Find where the given text appears and provide that cell's center as [X, Y] coordinate. 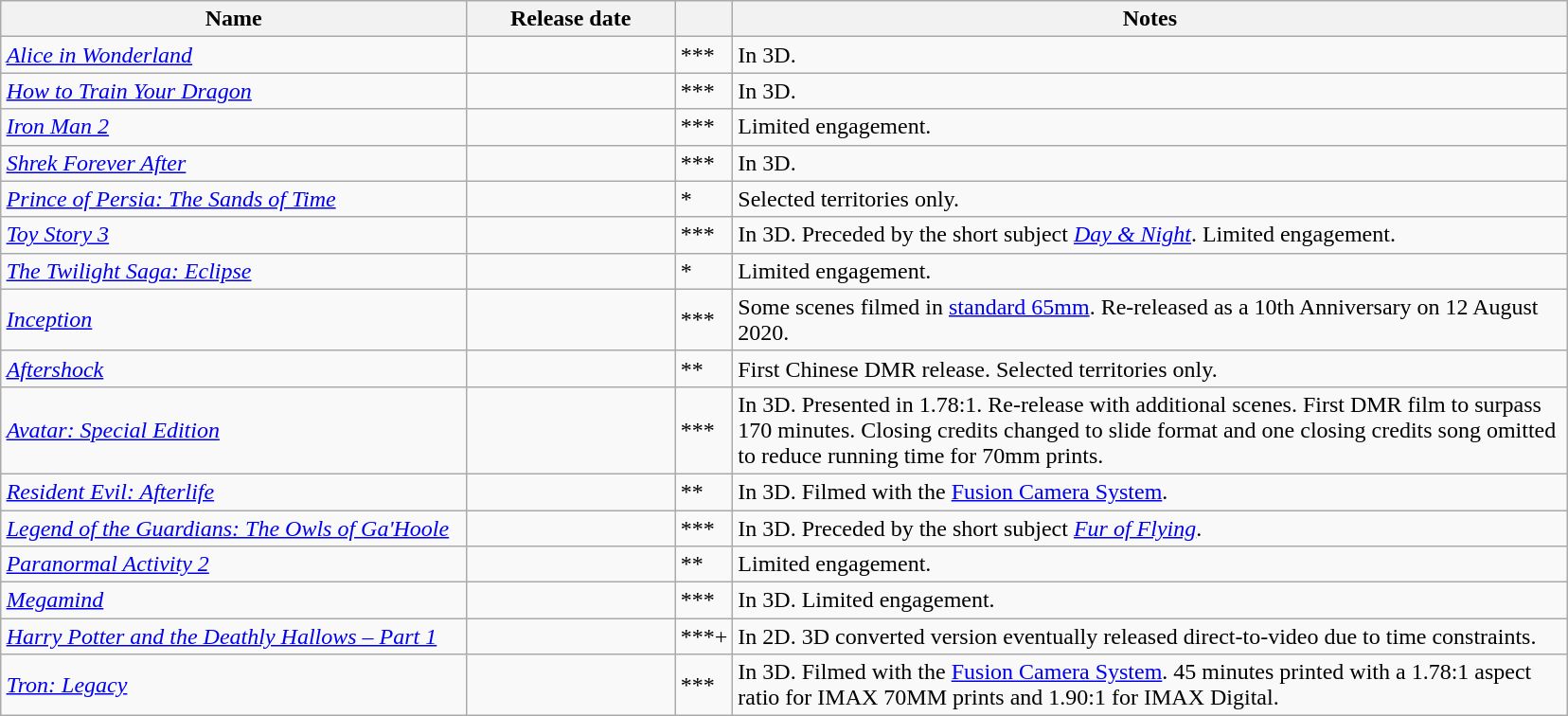
Harry Potter and the Deathly Hallows – Part 1 [233, 636]
In 3D. Preceded by the short subject Day & Night. Limited engagement. [1149, 235]
Resident Evil: Afterlife [233, 492]
In 2D. 3D converted version eventually released direct-to-video due to time constraints. [1149, 636]
Alice in Wonderland [233, 55]
In 3D. Filmed with the Fusion Camera System. [1149, 492]
Avatar: Special Edition [233, 430]
Tron: Legacy [233, 686]
Toy Story 3 [233, 235]
Selected territories only. [1149, 199]
Shrek Forever After [233, 163]
***+ [704, 636]
Notes [1149, 19]
In 3D. Limited engagement. [1149, 600]
In 3D. Preceded by the short subject Fur of Flying. [1149, 528]
Some scenes filmed in standard 65mm. Re-released as a 10th Anniversary on 12 August 2020. [1149, 320]
Legend of the Guardians: The Owls of Ga'Hoole [233, 528]
The Twilight Saga: Eclipse [233, 271]
Prince of Persia: The Sands of Time [233, 199]
Aftershock [233, 368]
Name [233, 19]
In 3D. Filmed with the Fusion Camera System. 45 minutes printed with a 1.78:1 aspect ratio for IMAX 70MM prints and 1.90:1 for IMAX Digital. [1149, 686]
Iron Man 2 [233, 127]
Release date [570, 19]
How to Train Your Dragon [233, 91]
Inception [233, 320]
Megamind [233, 600]
Paranormal Activity 2 [233, 564]
First Chinese DMR release. Selected territories only. [1149, 368]
